Detect which cell encompasses the target text, then output its (x, y) center coordinate. 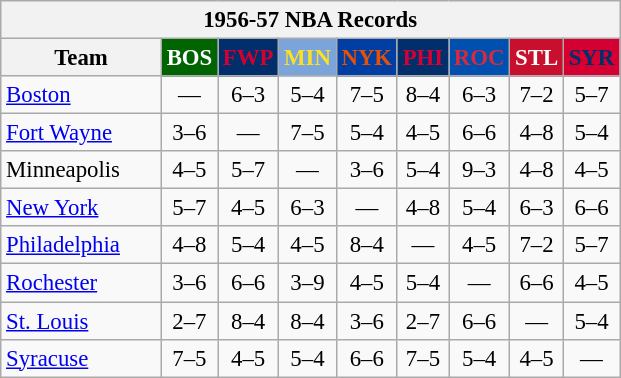
ROC (478, 58)
NYK (366, 58)
Fort Wayne (82, 133)
FWP (248, 58)
3–9 (308, 283)
STL (537, 58)
Rochester (82, 283)
New York (82, 208)
1956-57 NBA Records (310, 20)
SYR (591, 58)
Syracuse (82, 358)
Team (82, 58)
PHI (422, 58)
9–3 (478, 170)
MIN (308, 58)
Boston (82, 95)
Philadelphia (82, 245)
St. Louis (82, 321)
BOS (189, 58)
Minneapolis (82, 170)
